For the text-containing cell, return its midpoint in (x, y) coordinate format. 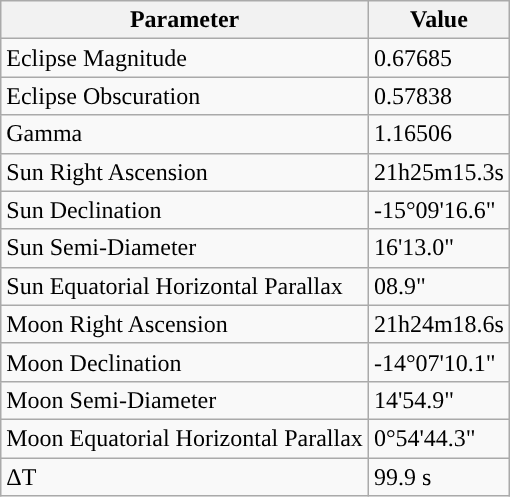
Sun Semi-Diameter (185, 248)
Moon Declination (185, 362)
99.9 s (438, 477)
14'54.9" (438, 400)
08.9" (438, 286)
Eclipse Obscuration (185, 96)
Gamma (185, 134)
Sun Equatorial Horizontal Parallax (185, 286)
0°54'44.3" (438, 438)
Value (438, 20)
Eclipse Magnitude (185, 58)
0.67685 (438, 58)
Parameter (185, 20)
21h25m15.3s (438, 172)
Sun Right Ascension (185, 172)
16'13.0" (438, 248)
-15°09'16.6" (438, 210)
Moon Right Ascension (185, 324)
0.57838 (438, 96)
Moon Semi-Diameter (185, 400)
21h24m18.6s (438, 324)
Moon Equatorial Horizontal Parallax (185, 438)
ΔT (185, 477)
1.16506 (438, 134)
-14°07'10.1" (438, 362)
Sun Declination (185, 210)
